Provide the [x, y] coordinate of the cell's center where the given text is located.  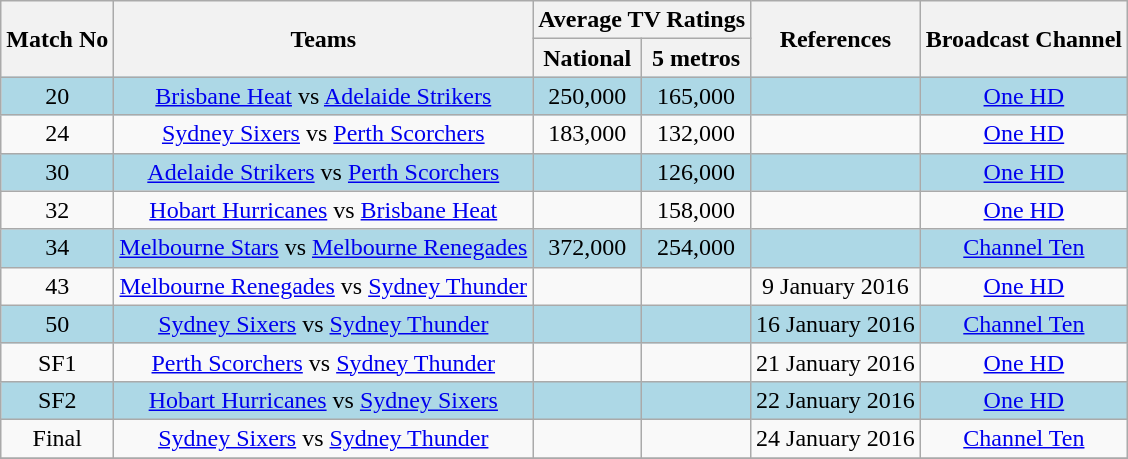
SF2 [58, 400]
5 metros [696, 58]
Adelaide Strikers vs Perth Scorchers [324, 172]
9 January 2016 [836, 286]
43 [58, 286]
National [588, 58]
16 January 2016 [836, 324]
126,000 [696, 172]
Perth Scorchers vs Sydney Thunder [324, 362]
132,000 [696, 134]
Sydney Sixers vs Perth Scorchers [324, 134]
Hobart Hurricanes vs Sydney Sixers [324, 400]
Match No [58, 39]
Melbourne Stars vs Melbourne Renegades [324, 248]
22 January 2016 [836, 400]
372,000 [588, 248]
34 [58, 248]
30 [58, 172]
21 January 2016 [836, 362]
50 [58, 324]
158,000 [696, 210]
References [836, 39]
254,000 [696, 248]
SF1 [58, 362]
250,000 [588, 96]
Teams [324, 39]
Melbourne Renegades vs Sydney Thunder [324, 286]
20 [58, 96]
183,000 [588, 134]
Brisbane Heat vs Adelaide Strikers [324, 96]
Final [58, 438]
24 [58, 134]
165,000 [696, 96]
32 [58, 210]
24 January 2016 [836, 438]
Hobart Hurricanes vs Brisbane Heat [324, 210]
Broadcast Channel [1024, 39]
Average TV Ratings [642, 20]
